Scan for the cell matching the given text and deliver its (X, Y) coordinate at center. 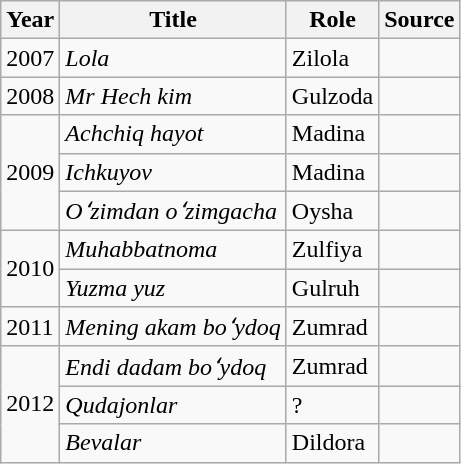
Dildora (332, 443)
Bevalar (174, 443)
Gulruh (332, 288)
Gulzoda (332, 96)
2008 (30, 96)
Title (174, 20)
Zilola (332, 58)
Mr Hech kim (174, 96)
Endi dadam boʻydoq (174, 366)
Ichkuyov (174, 172)
? (332, 405)
Role (332, 20)
Source (420, 20)
2009 (30, 173)
Yuzma yuz (174, 288)
2007 (30, 58)
2010 (30, 269)
2011 (30, 327)
Muhabbatnoma (174, 250)
Zulfiya (332, 250)
2012 (30, 404)
Achchiq hayot (174, 134)
Year (30, 20)
Oʻzimdan oʻzimgacha (174, 211)
Qudajonlar (174, 405)
Mening akam boʻydoq (174, 327)
Oysha (332, 211)
Lola (174, 58)
